Return the (x, y) coordinate for the center point of the cell that contains the specified text.  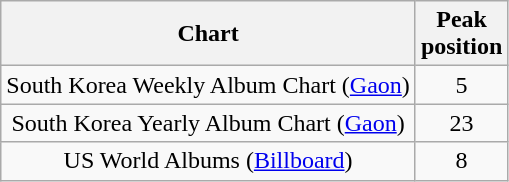
Chart (208, 34)
South Korea Yearly Album Chart (Gaon) (208, 123)
8 (461, 161)
US World Albums (Billboard) (208, 161)
South Korea Weekly Album Chart (Gaon) (208, 85)
5 (461, 85)
23 (461, 123)
Peak position (461, 34)
